Output the [x, y] coordinate of the center of the cell containing the given text.  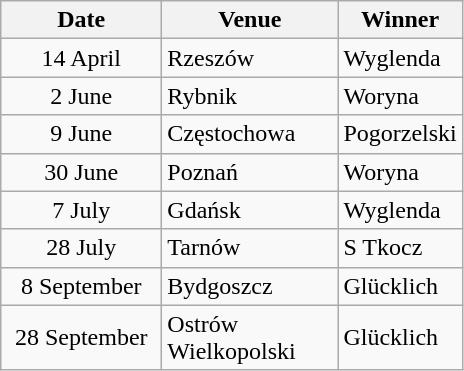
Tarnów [250, 248]
9 June [82, 134]
Winner [400, 20]
Rzeszów [250, 58]
Częstochowa [250, 134]
28 September [82, 338]
Bydgoszcz [250, 286]
2 June [82, 96]
28 July [82, 248]
Poznań [250, 172]
30 June [82, 172]
14 April [82, 58]
8 September [82, 286]
Ostrów Wielkopolski [250, 338]
S Tkocz [400, 248]
Gdańsk [250, 210]
Venue [250, 20]
7 July [82, 210]
Pogorzelski [400, 134]
Rybnik [250, 96]
Date [82, 20]
